Determine the [x, y] coordinate at the center of the cell enclosing the given text.  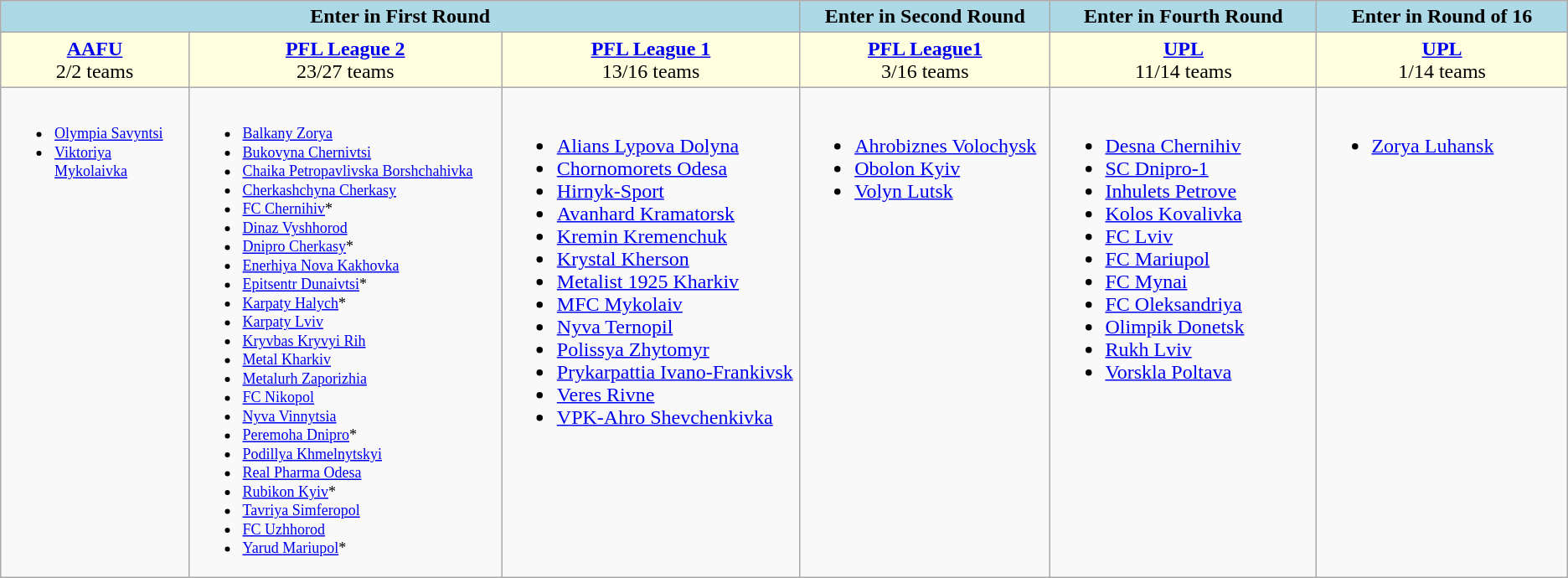
Enter in Second Round [925, 17]
PFL League 113/16 teams [650, 60]
Ahrobiznes VolochyskObolon KyivVolyn Lutsk [925, 332]
Enter in First Round [400, 17]
Zorya Luhansk [1442, 332]
UPL 11/14 teams [1184, 60]
Desna ChernihivSC Dnipro-1Inhulets PetroveKolos KovalivkaFC LvivFC MariupolFC MynaiFC OleksandriyaOlimpik DonetskRukh LvivVorskla Poltava [1184, 332]
Enter in Round of 16 [1442, 17]
AAFU2/2 teams [95, 60]
PFL League 223/27 teams [345, 60]
Olympia SavyntsiViktoriya Mykolaivka [95, 332]
Enter in Fourth Round [1184, 17]
PFL League13/16 teams [925, 60]
UPL 1/14 teams [1442, 60]
